Determine the [x, y] coordinate at the center of the cell enclosing the given text.  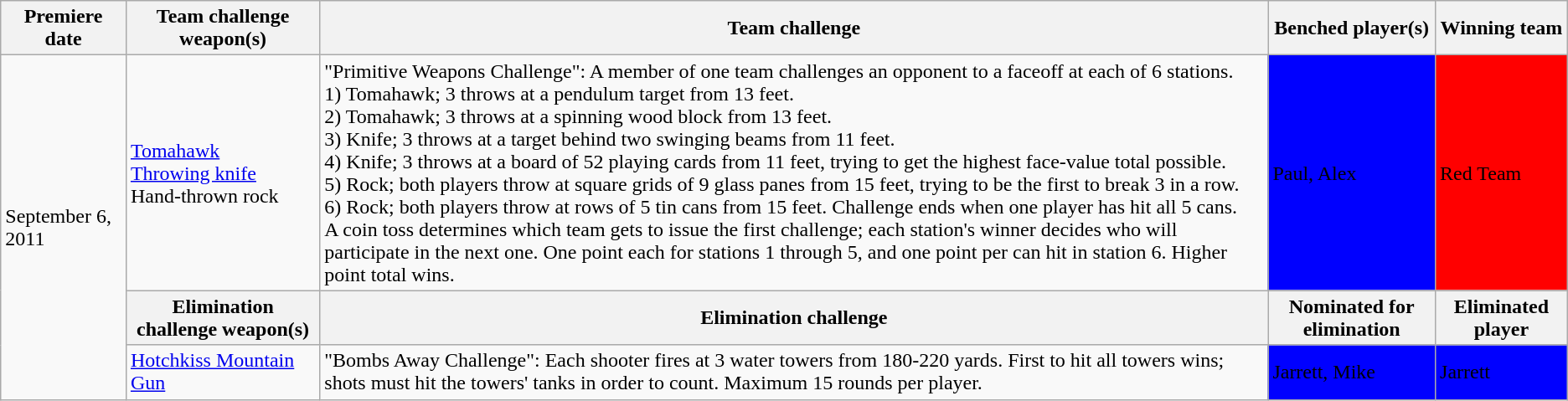
Eliminated player [1502, 318]
September 6, 2011 [64, 228]
Elimination challenge [794, 318]
Team challenge [794, 28]
Jarrett [1502, 372]
Paul, Alex [1352, 172]
Jarrett, Mike [1352, 372]
Hotchkiss Mountain Gun [223, 372]
Team challenge weapon(s) [223, 28]
Elimination challenge weapon(s) [223, 318]
Nominated for elimination [1352, 318]
TomahawkThrowing knifeHand-thrown rock [223, 172]
Benched player(s) [1352, 28]
Winning team [1502, 28]
Red Team [1502, 172]
Premiere date [64, 28]
